From the cell containing the given text, extract its center point as (X, Y) coordinate. 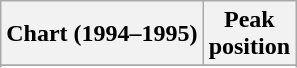
Chart (1994–1995) (102, 34)
Peakposition (249, 34)
